Determine the [x, y] coordinate at the center of the cell enclosing the given text.  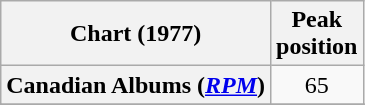
Canadian Albums (RPM) [136, 85]
Chart (1977) [136, 34]
Peakposition [317, 34]
65 [317, 85]
